Capture the cell that displays the provided text and extract its [X, Y] central coordinate. 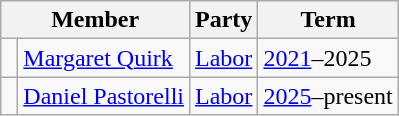
Term [328, 20]
2025–present [328, 96]
Margaret Quirk [104, 58]
Member [96, 20]
2021–2025 [328, 58]
Daniel Pastorelli [104, 96]
Party [224, 20]
